Pinpoint the cell where the given text exists, returning its [x, y] midpoint coordinate. 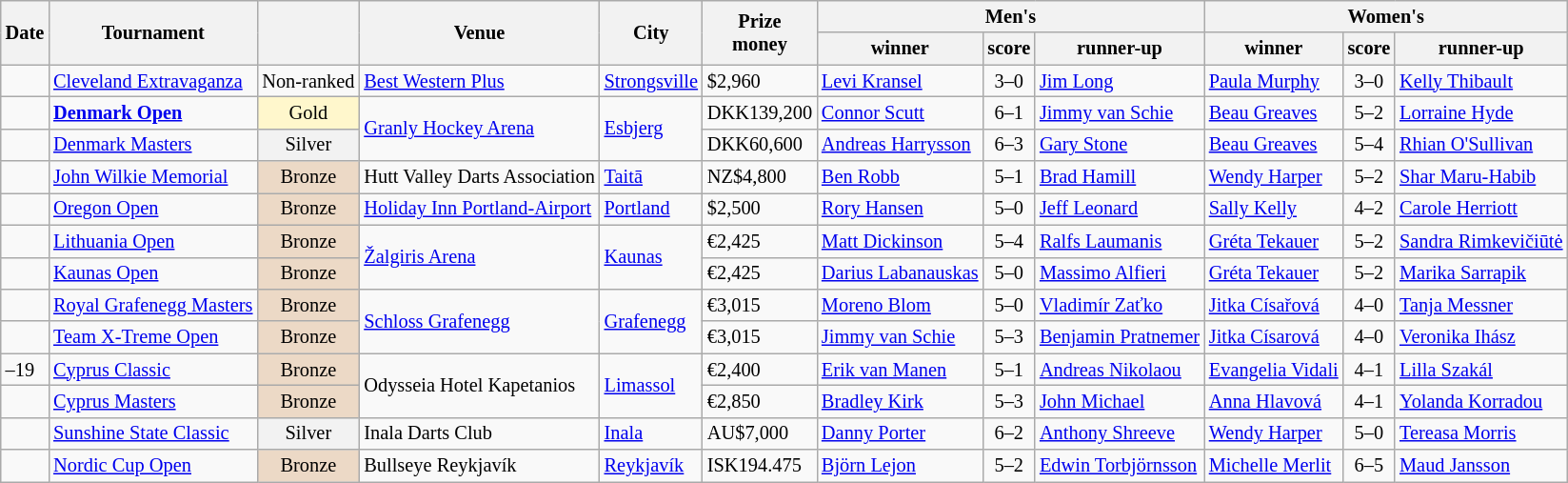
Ben Robb [900, 177]
Michelle Merlit [1274, 466]
Bullseye Reykjavík [479, 466]
Inala Darts Club [479, 433]
John Wilkie Memorial [152, 177]
Gary Stone [1120, 145]
Women's [1386, 16]
Kaunas [651, 257]
$2,500 [760, 209]
Žalgiris Arena [479, 257]
Jitka Císarová [1274, 337]
Reykjavík [651, 466]
Massimo Alfieri [1120, 273]
Jeff Leonard [1120, 209]
Andreas Harrysson [900, 145]
City [651, 32]
Oregon Open [152, 209]
Royal Grafenegg Masters [152, 305]
Veronika Ihász [1481, 337]
Granly Hockey Arena [479, 128]
Strongsville [651, 81]
Maud Jansson [1481, 466]
Portland [651, 209]
Best Western Plus [479, 81]
Prizemoney [760, 32]
Grafenegg [651, 320]
DKK60,600 [760, 145]
Taitā [651, 177]
6–5 [1369, 466]
Sandra Rimkevičiūtė [1481, 241]
Carole Herriott [1481, 209]
Brad Hamill [1120, 177]
Esbjerg [651, 128]
Inala [651, 433]
Connor Scutt [900, 112]
Limassol [651, 385]
Bradley Kirk [900, 401]
Moreno Blom [900, 305]
Shar Maru-Habib [1481, 177]
Vladimír Zaťko [1120, 305]
Gold [308, 112]
Schloss Grafenegg [479, 320]
Levi Kransel [900, 81]
Tereasa Morris [1481, 433]
Tanja Messner [1481, 305]
Venue [479, 32]
Denmark Masters [152, 145]
Evangelia Vidali [1274, 370]
Tournament [152, 32]
Sally Kelly [1274, 209]
Hutt Valley Darts Association [479, 177]
Anthony Shreeve [1120, 433]
Björn Lejon [900, 466]
€2,850 [760, 401]
6–3 [1009, 145]
6–2 [1009, 433]
$2,960 [760, 81]
Andreas Nikolaou [1120, 370]
Cyprus Masters [152, 401]
Holiday Inn Portland-Airport [479, 209]
DKK139,200 [760, 112]
€2,400 [760, 370]
Danny Porter [900, 433]
Cleveland Extravaganza [152, 81]
Rory Hansen [900, 209]
ISK194.475 [760, 466]
AU$7,000 [760, 433]
Darius Labanauskas [900, 273]
Men's [1011, 16]
Ralfs Laumanis [1120, 241]
Date [25, 32]
Lorraine Hyde [1481, 112]
Non-ranked [308, 81]
Matt Dickinson [900, 241]
Yolanda Korradou [1481, 401]
Marika Sarrapik [1481, 273]
Jitka Císařová [1274, 305]
Erik van Manen [900, 370]
4–2 [1369, 209]
Lilla Szakál [1481, 370]
NZ$4,800 [760, 177]
Nordic Cup Open [152, 466]
Team X-Treme Open [152, 337]
Sunshine State Classic [152, 433]
Rhian O'Sullivan [1481, 145]
Edwin Torbjörnsson [1120, 466]
Lithuania Open [152, 241]
Cyprus Classic [152, 370]
John Michael [1120, 401]
Anna Hlavová [1274, 401]
Paula Murphy [1274, 81]
Jim Long [1120, 81]
Odysseia Hotel Kapetanios [479, 385]
–19 [25, 370]
Kelly Thibault [1481, 81]
Benjamin Pratnemer [1120, 337]
6–1 [1009, 112]
Kaunas Open [152, 273]
Denmark Open [152, 112]
